Provide the [x, y] coordinate of the cell's center where the given text is located.  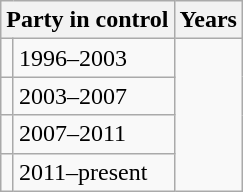
2011–present [94, 172]
1996–2003 [94, 58]
Party in control [88, 20]
2007–2011 [94, 134]
Years [208, 20]
2003–2007 [94, 96]
